Pinpoint the cell where the given text exists, returning its [x, y] midpoint coordinate. 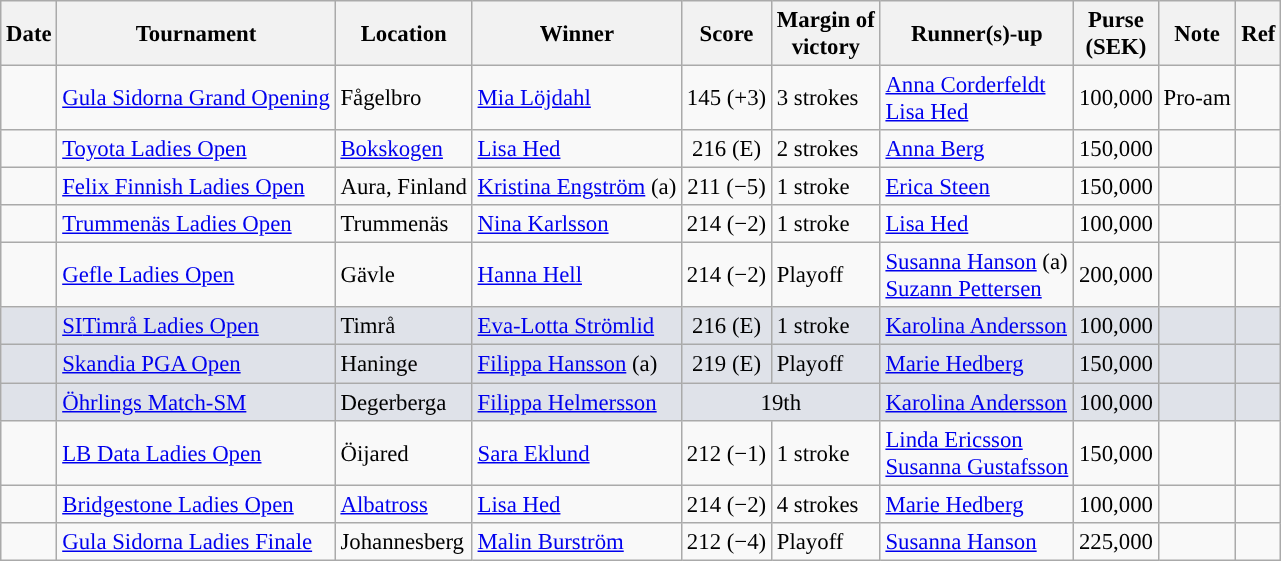
Timrå [404, 327]
Sara Eklund [576, 452]
Erica Steen [976, 187]
Gävle [404, 276]
Albatross [404, 504]
Margin ofvictory [826, 34]
212 (−1) [727, 452]
Anna Berg [976, 149]
Toyota Ladies Open [196, 149]
Nina Karlsson [576, 224]
Johannesberg [404, 541]
Gula Sidorna Grand Opening [196, 98]
Anna Corderfeldt Lisa Hed [976, 98]
Trummenäs Ladies Open [196, 224]
Bridgestone Ladies Open [196, 504]
Ref [1258, 34]
Runner(s)-up [976, 34]
Fågelbro [404, 98]
Pro-am [1197, 98]
Gefle Ladies Open [196, 276]
200,000 [1116, 276]
Susanna Hanson [976, 541]
Note [1197, 34]
Trummenäs [404, 224]
Date [29, 34]
Haninge [404, 364]
19th [782, 402]
Malin Burström [576, 541]
Aura, Finland [404, 187]
Linda Ericsson Susanna Gustafsson [976, 452]
Hanna Hell [576, 276]
Öijared [404, 452]
Location [404, 34]
LB Data Ladies Open [196, 452]
Susanna Hanson (a) Suzann Pettersen [976, 276]
211 (−5) [727, 187]
Winner [576, 34]
SITimrå Ladies Open [196, 327]
Score [727, 34]
Kristina Engström (a) [576, 187]
Gula Sidorna Ladies Finale [196, 541]
Felix Finnish Ladies Open [196, 187]
Öhrlings Match-SM [196, 402]
3 strokes [826, 98]
4 strokes [826, 504]
Bokskogen [404, 149]
225,000 [1116, 541]
Purse(SEK) [1116, 34]
Mia Löjdahl [576, 98]
Eva-Lotta Strömlid [576, 327]
Filippa Helmersson [576, 402]
Skandia PGA Open [196, 364]
145 (+3) [727, 98]
2 strokes [826, 149]
Tournament [196, 34]
Filippa Hansson (a) [576, 364]
219 (E) [727, 364]
212 (−4) [727, 541]
Degerberga [404, 402]
